Provide the [x, y] coordinate of the cell's center where the given text is located.  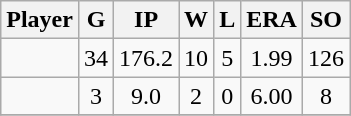
3 [96, 96]
9.0 [146, 96]
G [96, 20]
34 [96, 58]
1.99 [272, 58]
L [228, 20]
6.00 [272, 96]
126 [326, 58]
Player [40, 20]
8 [326, 96]
IP [146, 20]
2 [196, 96]
0 [228, 96]
SO [326, 20]
W [196, 20]
176.2 [146, 58]
5 [228, 58]
ERA [272, 20]
10 [196, 58]
